Detect which cell encompasses the target text, then output its [X, Y] center coordinate. 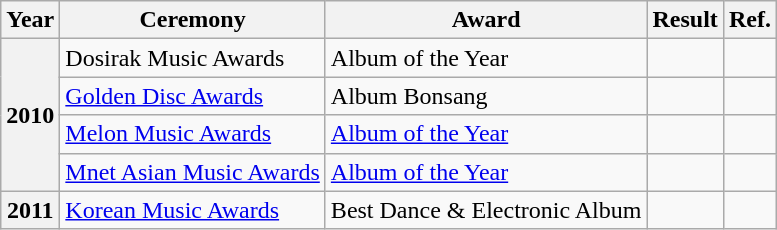
Korean Music Awards [193, 210]
2011 [30, 210]
2010 [30, 115]
Melon Music Awards [193, 134]
Result [685, 20]
Award [486, 20]
Dosirak Music Awards [193, 58]
Mnet Asian Music Awards [193, 172]
Ceremony [193, 20]
Album Bonsang [486, 96]
Year [30, 20]
Ref. [750, 20]
Golden Disc Awards [193, 96]
Best Dance & Electronic Album [486, 210]
